Find where the given text appears and provide that cell's center as (X, Y) coordinate. 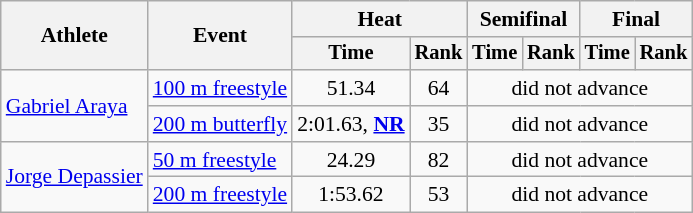
35 (439, 124)
Athlete (74, 36)
Semifinal (523, 19)
Gabriel Araya (74, 106)
82 (439, 160)
200 m butterfly (220, 124)
53 (439, 195)
200 m freestyle (220, 195)
Heat (380, 19)
Final (636, 19)
64 (439, 88)
24.29 (350, 160)
Event (220, 36)
51.34 (350, 88)
2:01.63, NR (350, 124)
100 m freestyle (220, 88)
1:53.62 (350, 195)
50 m freestyle (220, 160)
Jorge Depassier (74, 178)
